Output the (X, Y) coordinate of the center of the cell containing the given text.  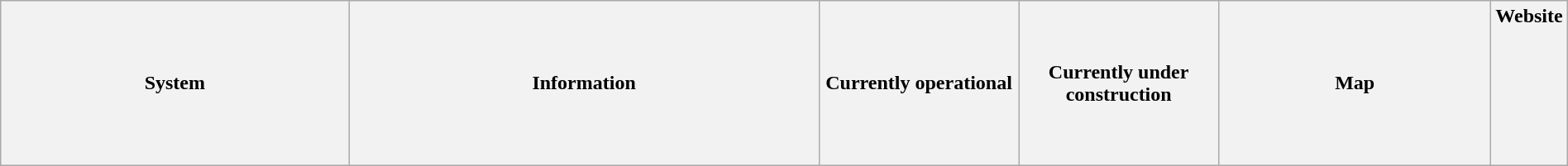
Currently under construction (1119, 83)
Website (1529, 83)
Currently operational (918, 83)
System (175, 83)
Map (1355, 83)
Information (584, 83)
